Identify which cell holds the provided text, then report its [x, y] central coordinate. 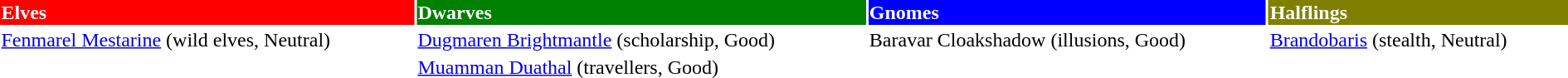
Fenmarel Mestarine (wild elves, Neutral) [207, 40]
Elves [207, 12]
Halflings [1419, 12]
Gnomes [1067, 12]
Dugmaren Brightmantle (scholarship, Good) [640, 40]
Dwarves [640, 12]
Baravar Cloakshadow (illusions, Good) [1067, 40]
Brandobaris (stealth, Neutral) [1419, 40]
